Pinpoint the cell where the given text exists, returning its [X, Y] midpoint coordinate. 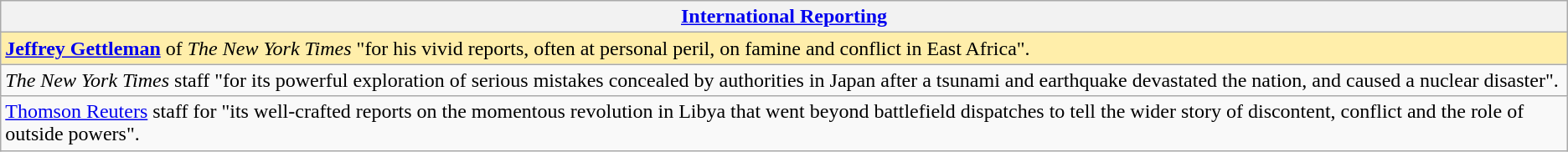
Jeffrey Gettleman of The New York Times "for his vivid reports, often at personal peril, on famine and conflict in East Africa". [784, 48]
International Reporting [784, 17]
